For the text-containing cell, return its midpoint in [X, Y] coordinate format. 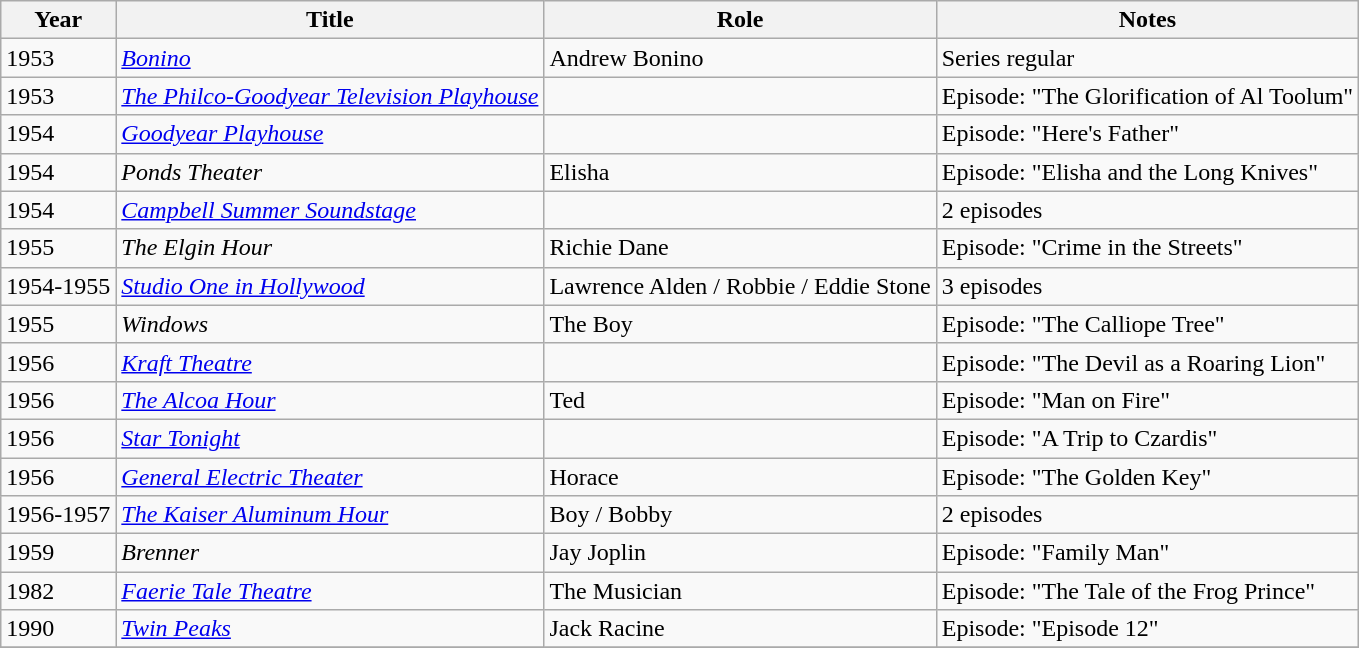
1959 [58, 553]
Episode: "A Trip to Czardis" [1147, 438]
General Electric Theater [330, 477]
The Philco-Goodyear Television Playhouse [330, 96]
Jack Racine [740, 629]
The Alcoa Hour [330, 400]
Episode: "The Golden Key" [1147, 477]
Brenner [330, 553]
Series regular [1147, 58]
Notes [1147, 20]
Ponds Theater [330, 172]
Episode: "Man on Fire" [1147, 400]
Episode: "The Calliope Tree" [1147, 324]
Richie Dane [740, 248]
Windows [330, 324]
Bonino [330, 58]
Kraft Theatre [330, 362]
Star Tonight [330, 438]
Boy / Bobby [740, 515]
Role [740, 20]
The Musician [740, 591]
Goodyear Playhouse [330, 134]
Elisha [740, 172]
Horace [740, 477]
Episode: "Here's Father" [1147, 134]
3 episodes [1147, 286]
Jay Joplin [740, 553]
Twin Peaks [330, 629]
Ted [740, 400]
Faerie Tale Theatre [330, 591]
Episode: "Episode 12" [1147, 629]
Episode: "Elisha and the Long Knives" [1147, 172]
Andrew Bonino [740, 58]
The Elgin Hour [330, 248]
Studio One in Hollywood [330, 286]
Title [330, 20]
1990 [58, 629]
Lawrence Alden / Robbie / Eddie Stone [740, 286]
The Boy [740, 324]
1954-1955 [58, 286]
Episode: "Family Man" [1147, 553]
Episode: "The Glorification of Al Toolum" [1147, 96]
The Kaiser Aluminum Hour [330, 515]
Campbell Summer Soundstage [330, 210]
Year [58, 20]
Episode: "The Devil as a Roaring Lion" [1147, 362]
Episode: "The Tale of the Frog Prince" [1147, 591]
1982 [58, 591]
1956-1957 [58, 515]
Episode: "Crime in the Streets" [1147, 248]
